Locate the cell with the specified text and output its [X, Y] center coordinate. 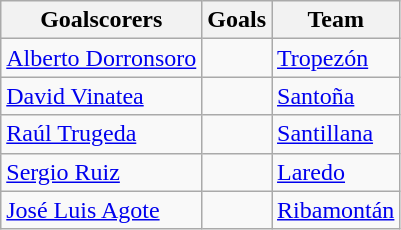
Team [336, 20]
Santillana [336, 134]
David Vinatea [102, 96]
Alberto Dorronsoro [102, 58]
Tropezón [336, 58]
Goals [237, 20]
Santoña [336, 96]
Goalscorers [102, 20]
Ribamontán [336, 210]
Raúl Trugeda [102, 134]
Sergio Ruiz [102, 172]
Laredo [336, 172]
José Luis Agote [102, 210]
